Capture the cell that displays the provided text and extract its (X, Y) central coordinate. 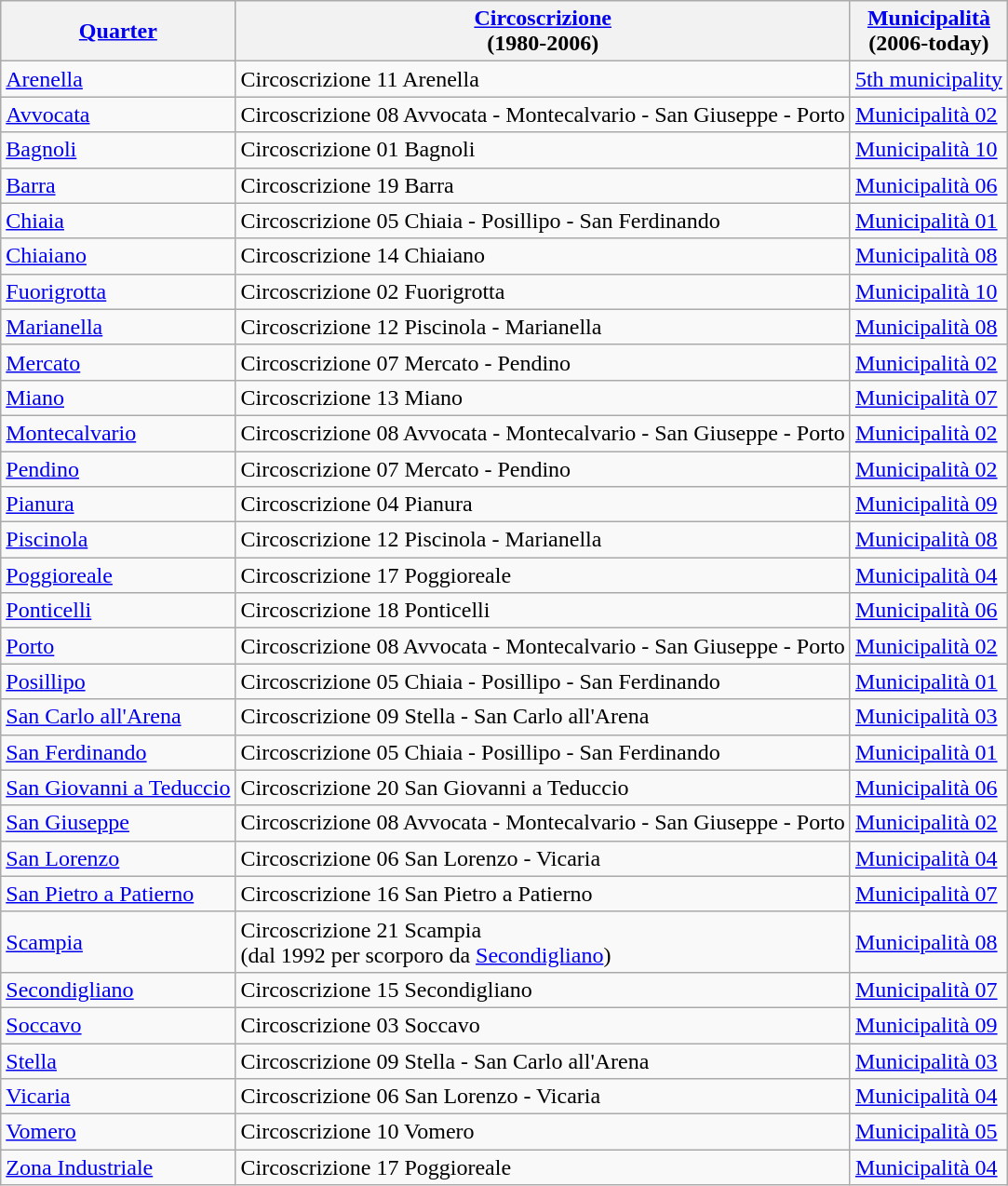
Circoscrizione 01 Bagnoli (543, 150)
Ponticelli (118, 611)
Circoscrizione 15 Secondigliano (543, 990)
Municipalità 05 (929, 1132)
Soccavo (118, 1025)
Circoscrizione 14 Chiaiano (543, 256)
Secondigliano (118, 990)
Mercato (118, 362)
Quarter (118, 32)
Piscinola (118, 540)
Marianella (118, 327)
Barra (118, 185)
Zona Industriale (118, 1167)
Circoscrizione 02 Fuorigrotta (543, 291)
Stella (118, 1060)
Montecalvario (118, 433)
San Giovanni a Teduccio (118, 788)
San Ferdinando (118, 752)
Avvocata (118, 115)
Circoscrizione 03 Soccavo (543, 1025)
Municipalità(2006-today) (929, 32)
Bagnoli (118, 150)
San Lorenzo (118, 858)
Circoscrizione 19 Barra (543, 185)
Circoscrizione 13 Miano (543, 398)
Pendino (118, 468)
Vomero (118, 1132)
Scampia (118, 942)
San Pietro a Patierno (118, 894)
5th municipality (929, 79)
Circoscrizione 21 Scampia(dal 1992 per scorporo da Secondigliano) (543, 942)
Chiaia (118, 221)
Fuorigrotta (118, 291)
San Giuseppe (118, 823)
Porto (118, 646)
Circoscrizione 16 San Pietro a Patierno (543, 894)
Poggioreale (118, 575)
Circoscrizione(1980-2006) (543, 32)
San Carlo all'Arena (118, 717)
Miano (118, 398)
Pianura (118, 505)
Circoscrizione 11 Arenella (543, 79)
Chiaiano (118, 256)
Vicaria (118, 1097)
Circoscrizione 04 Pianura (543, 505)
Posillipo (118, 681)
Circoscrizione 20 San Giovanni a Teduccio (543, 788)
Arenella (118, 79)
Circoscrizione 10 Vomero (543, 1132)
Circoscrizione 18 Ponticelli (543, 611)
